From the cell containing the given text, extract its center point as (x, y) coordinate. 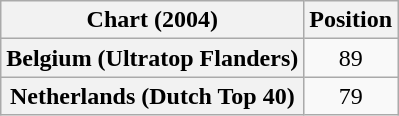
Position (351, 20)
Chart (2004) (152, 20)
Netherlands (Dutch Top 40) (152, 96)
Belgium (Ultratop Flanders) (152, 58)
79 (351, 96)
89 (351, 58)
